Scan for the cell matching the given text and deliver its [x, y] coordinate at center. 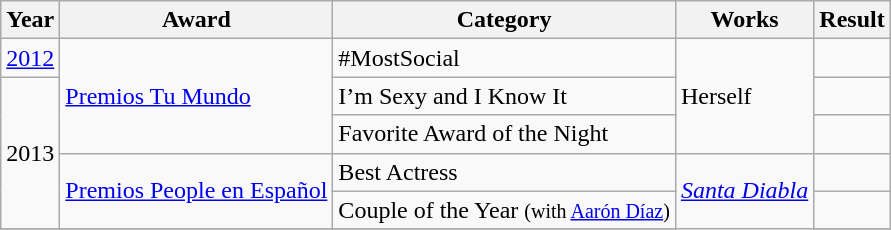
Santa Diabla [744, 191]
2013 [30, 153]
Category [504, 20]
Best Actress [504, 172]
Premios Tu Mundo [196, 96]
Award [196, 20]
2012 [30, 58]
Year [30, 20]
Herself [744, 96]
Premios People en Español [196, 191]
I’m Sexy and I Know It [504, 96]
Couple of the Year (with Aarón Díaz) [504, 210]
#MostSocial [504, 58]
Result [852, 20]
Favorite Award of the Night [504, 134]
Works [744, 20]
